Locate the cell with the specified text and output its [x, y] center coordinate. 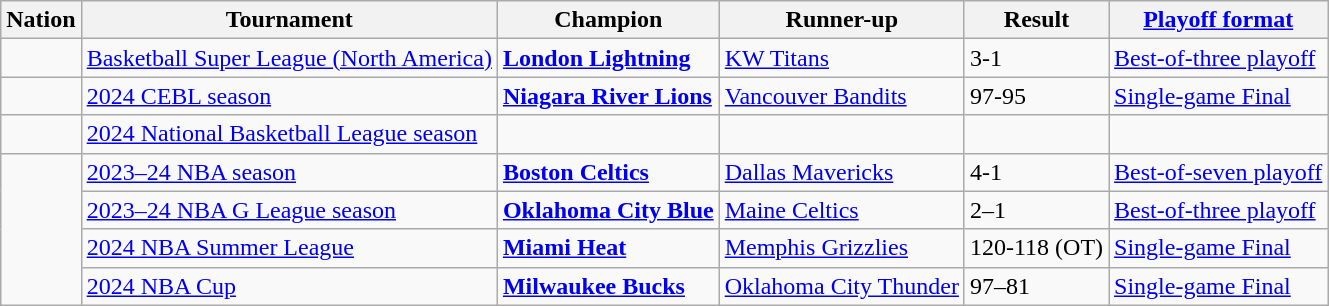
97-95 [1036, 96]
Miami Heat [608, 248]
Champion [608, 20]
Boston Celtics [608, 172]
Maine Celtics [842, 210]
3-1 [1036, 58]
Basketball Super League (North America) [289, 58]
Runner-up [842, 20]
2024 NBA Cup [289, 286]
Result [1036, 20]
Tournament [289, 20]
Memphis Grizzlies [842, 248]
Dallas Mavericks [842, 172]
2024 NBA Summer League [289, 248]
Milwaukee Bucks [608, 286]
KW Titans [842, 58]
120-118 (OT) [1036, 248]
2023–24 NBA season [289, 172]
London Lightning [608, 58]
2024 National Basketball League season [289, 134]
Nation [41, 20]
Best-of-seven playoff [1218, 172]
97–81 [1036, 286]
Vancouver Bandits [842, 96]
Niagara River Lions [608, 96]
2–1 [1036, 210]
4-1 [1036, 172]
2023–24 NBA G League season [289, 210]
Oklahoma City Blue [608, 210]
Oklahoma City Thunder [842, 286]
Playoff format [1218, 20]
2024 CEBL season [289, 96]
